From the cell containing the given text, extract its center point as [X, Y] coordinate. 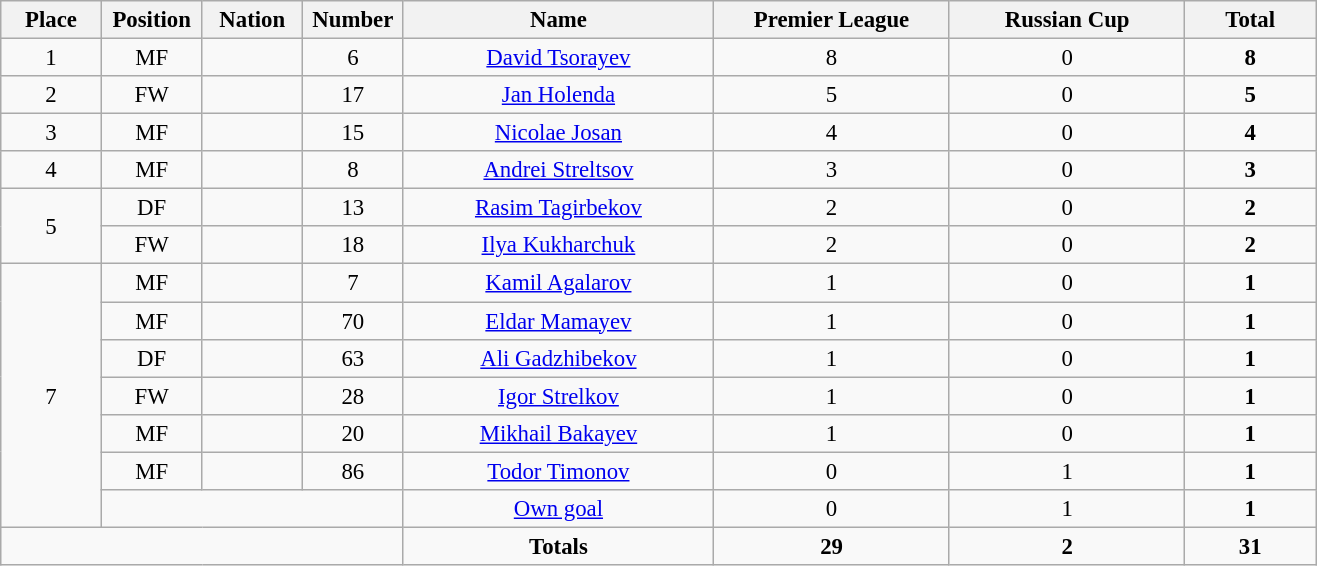
20 [354, 433]
Name [558, 20]
Number [354, 20]
Place [52, 20]
Rasim Tagirbekov [558, 208]
63 [354, 358]
Mikhail Bakayev [558, 433]
29 [832, 546]
28 [354, 396]
6 [354, 58]
15 [354, 133]
86 [354, 471]
Position [152, 20]
Total [1250, 20]
Ilya Kukharchuk [558, 245]
Igor Strelkov [558, 396]
Eldar Mamayev [558, 321]
Totals [558, 546]
Russian Cup [1067, 20]
70 [354, 321]
17 [354, 95]
David Tsorayev [558, 58]
Todor Timonov [558, 471]
13 [354, 208]
Own goal [558, 509]
Nicolae Josan [558, 133]
Premier League [832, 20]
Ali Gadzhibekov [558, 358]
Andrei Streltsov [558, 170]
Jan Holenda [558, 95]
18 [354, 245]
Nation [252, 20]
Kamil Agalarov [558, 283]
31 [1250, 546]
